Search for the cell housing the specified text and yield its [X, Y] center coordinate. 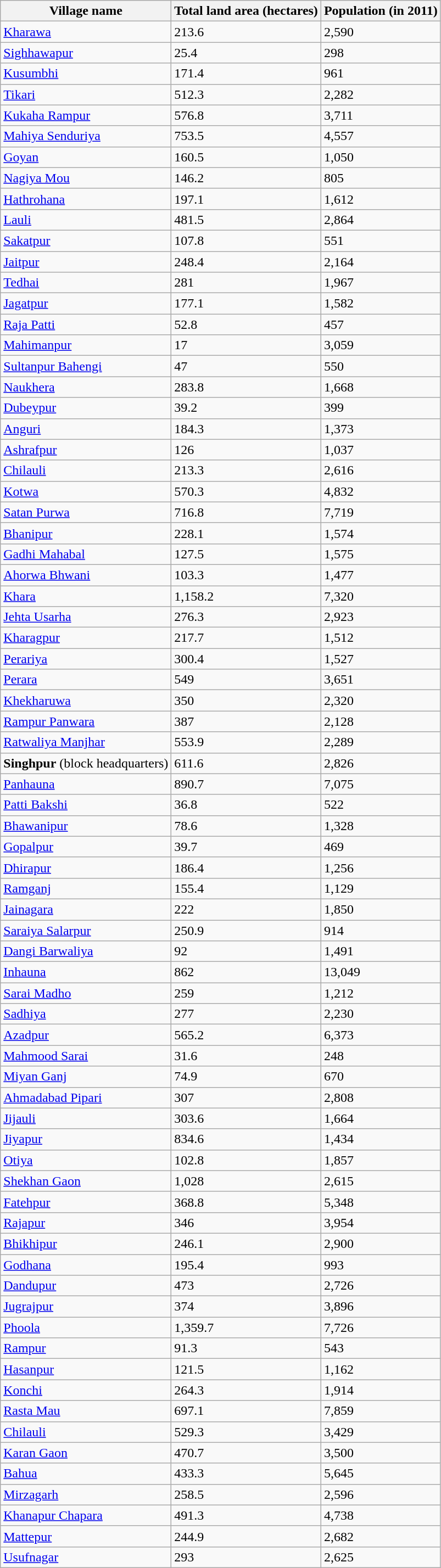
862 [246, 972]
Singhpur (block headquarters) [86, 763]
303.6 [246, 1118]
Goyan [86, 157]
Kotwa [86, 491]
2,230 [381, 1014]
670 [381, 1077]
7,320 [381, 596]
368.8 [246, 1202]
250.9 [246, 931]
469 [381, 847]
2,289 [381, 742]
155.4 [246, 888]
2,596 [381, 1494]
Godhana [86, 1264]
1,050 [381, 157]
Jaitpur [86, 262]
264.3 [246, 1390]
3,429 [381, 1432]
91.3 [246, 1348]
2,320 [381, 701]
570.3 [246, 491]
1,212 [381, 993]
1,857 [381, 1160]
39.2 [246, 408]
17 [246, 345]
307 [246, 1097]
Saraiya Salarpur [86, 931]
177.1 [246, 304]
473 [246, 1286]
300.4 [246, 659]
Jugrajpur [86, 1307]
277 [246, 1014]
3,059 [381, 345]
2,923 [381, 617]
Jainagara [86, 909]
350 [246, 701]
Kharawa [86, 32]
Nagiya Mou [86, 178]
Panhauna [86, 784]
298 [381, 53]
Population (in 2011) [381, 11]
Hathrohana [86, 199]
Shekhan Gaon [86, 1181]
Karan Gaon [86, 1453]
5,645 [381, 1474]
697.1 [246, 1411]
7,859 [381, 1411]
716.8 [246, 512]
Phoola [86, 1328]
283.8 [246, 387]
Khekharuwa [86, 701]
Gadhi Mahabal [86, 554]
1,158.2 [246, 596]
491.3 [246, 1515]
6,373 [381, 1035]
2,682 [381, 1536]
1,037 [381, 450]
2,616 [381, 471]
Perariya [86, 659]
1,359.7 [246, 1328]
36.8 [246, 805]
Usufnagar [86, 1557]
121.5 [246, 1369]
1,664 [381, 1118]
Bahua [86, 1474]
3,500 [381, 1453]
171.4 [246, 74]
Satan Purwa [86, 512]
Hasanpur [86, 1369]
160.5 [246, 157]
31.6 [246, 1056]
1,612 [381, 199]
246.1 [246, 1244]
433.3 [246, 1474]
387 [246, 721]
197.1 [246, 199]
1,162 [381, 1369]
39.7 [246, 847]
213.6 [246, 32]
1,256 [381, 867]
374 [246, 1307]
Khanapur Chapara [86, 1515]
Sarai Madho [86, 993]
1,668 [381, 387]
Bhanipur [86, 533]
184.3 [246, 429]
Naukhera [86, 387]
1,477 [381, 575]
Jijauli [86, 1118]
103.3 [246, 575]
2,826 [381, 763]
259 [246, 993]
611.6 [246, 763]
Rampur [86, 1348]
146.2 [246, 178]
1,575 [381, 554]
5,348 [381, 1202]
13,049 [381, 972]
Tedhai [86, 283]
543 [381, 1348]
Ahmadabad Pipari [86, 1097]
Azadpur [86, 1035]
512.3 [246, 94]
Ahorwa Bhwani [86, 575]
127.5 [246, 554]
7,719 [381, 512]
1,850 [381, 909]
Rampur Panwara [86, 721]
553.9 [246, 742]
7,726 [381, 1328]
1,527 [381, 659]
Mahmood Sarai [86, 1056]
3,896 [381, 1307]
Bhikhipur [86, 1244]
4,557 [381, 136]
78.6 [246, 826]
551 [381, 240]
Sighhawapur [86, 53]
2,615 [381, 1181]
993 [381, 1264]
3,954 [381, 1223]
Rasta Mau [86, 1411]
217.7 [246, 638]
2,282 [381, 94]
2,128 [381, 721]
25.4 [246, 53]
Khara [86, 596]
Jehta Usarha [86, 617]
Jiyapur [86, 1139]
805 [381, 178]
4,832 [381, 491]
281 [246, 283]
346 [246, 1223]
1,129 [381, 888]
276.3 [246, 617]
1,028 [246, 1181]
2,164 [381, 262]
Dandupur [86, 1286]
2,726 [381, 1286]
834.6 [246, 1139]
399 [381, 408]
186.4 [246, 867]
Mirzagarh [86, 1494]
Dhirapur [86, 867]
47 [246, 366]
Lauli [86, 220]
7,075 [381, 784]
92 [246, 951]
Perara [86, 680]
565.2 [246, 1035]
248.4 [246, 262]
1,574 [381, 533]
Rajapur [86, 1223]
1,967 [381, 283]
2,808 [381, 1097]
244.9 [246, 1536]
961 [381, 74]
Jagatpur [86, 304]
Village name [86, 11]
1,373 [381, 429]
550 [381, 366]
293 [246, 1557]
4,738 [381, 1515]
Total land area (hectares) [246, 11]
107.8 [246, 240]
Ratwaliya Manjhar [86, 742]
195.4 [246, 1264]
248 [381, 1056]
1,328 [381, 826]
1,582 [381, 304]
Sultanpur Bahengi [86, 366]
Tikari [86, 94]
529.3 [246, 1432]
Mattepur [86, 1536]
258.5 [246, 1494]
522 [381, 805]
Sadhiya [86, 1014]
Ramganj [86, 888]
1,512 [381, 638]
549 [246, 680]
576.8 [246, 115]
Kusumbhi [86, 74]
Raja Patti [86, 324]
2,590 [381, 32]
1,914 [381, 1390]
3,711 [381, 115]
222 [246, 909]
457 [381, 324]
1,491 [381, 951]
Fatehpur [86, 1202]
74.9 [246, 1077]
126 [246, 450]
1,434 [381, 1139]
470.7 [246, 1453]
Kharagpur [86, 638]
228.1 [246, 533]
Miyan Ganj [86, 1077]
Kukaha Rampur [86, 115]
Dubeypur [86, 408]
Ashrafpur [86, 450]
Anguri [86, 429]
Sakatpur [86, 240]
Mahiya Senduriya [86, 136]
Gopalpur [86, 847]
2,864 [381, 220]
914 [381, 931]
Mahimanpur [86, 345]
2,900 [381, 1244]
Bhawanipur [86, 826]
Konchi [86, 1390]
Inhauna [86, 972]
102.8 [246, 1160]
753.5 [246, 136]
213.3 [246, 471]
481.5 [246, 220]
890.7 [246, 784]
52.8 [246, 324]
3,651 [381, 680]
2,625 [381, 1557]
Dangi Barwaliya [86, 951]
Patti Bakshi [86, 805]
Otiya [86, 1160]
